From the cell containing the given text, extract its center point as (x, y) coordinate. 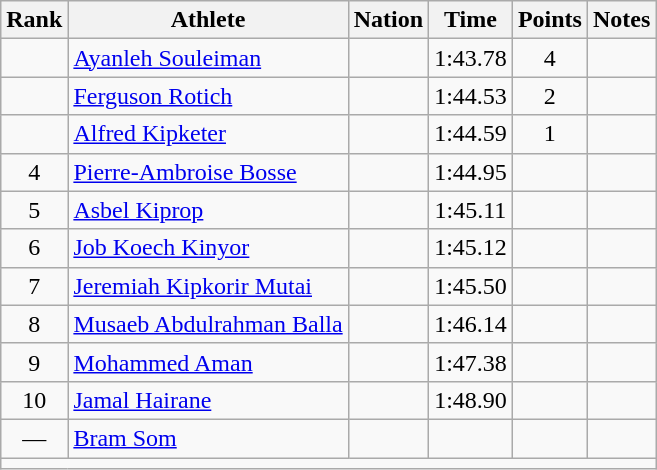
1:45.12 (471, 248)
— (34, 438)
5 (34, 210)
Jamal Hairane (208, 400)
Time (471, 20)
1:45.50 (471, 286)
Jeremiah Kipkorir Mutai (208, 286)
Ferguson Rotich (208, 96)
Rank (34, 20)
1:45.11 (471, 210)
Notes (621, 20)
Asbel Kiprop (208, 210)
1:46.14 (471, 324)
Musaeb Abdulrahman Balla (208, 324)
1:48.90 (471, 400)
Nation (388, 20)
Ayanleh Souleiman (208, 58)
1:44.59 (471, 134)
9 (34, 362)
8 (34, 324)
Points (550, 20)
Mohammed Aman (208, 362)
7 (34, 286)
10 (34, 400)
Pierre-Ambroise Bosse (208, 172)
1 (550, 134)
Alfred Kipketer (208, 134)
1:43.78 (471, 58)
Job Koech Kinyor (208, 248)
1:44.53 (471, 96)
Bram Som (208, 438)
1:44.95 (471, 172)
1:47.38 (471, 362)
6 (34, 248)
2 (550, 96)
Athlete (208, 20)
